Scan for the cell matching the given text and deliver its (X, Y) coordinate at center. 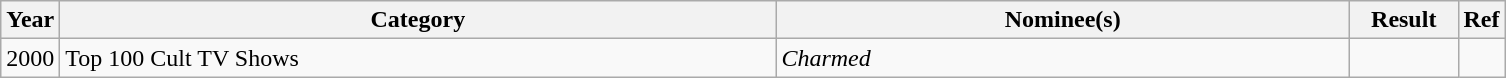
2000 (30, 58)
Charmed (1063, 58)
Result (1404, 20)
Year (30, 20)
Category (418, 20)
Nominee(s) (1063, 20)
Top 100 Cult TV Shows (418, 58)
Ref (1482, 20)
